Output the (x, y) coordinate of the center of the cell containing the given text.  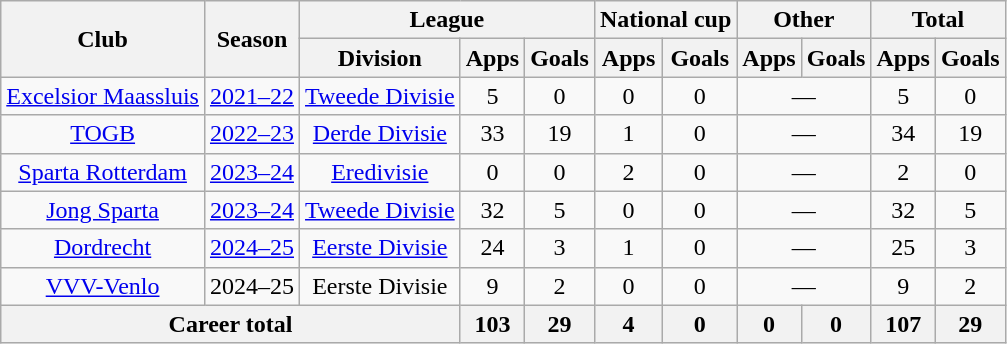
Total (938, 20)
Career total (230, 324)
103 (492, 324)
Other (804, 20)
Eredivisie (380, 172)
Season (252, 39)
24 (492, 248)
107 (903, 324)
TOGB (103, 134)
Division (380, 58)
VVV-Venlo (103, 286)
League (448, 20)
Derde Divisie (380, 134)
Excelsior Maassluis (103, 96)
Dordrecht (103, 248)
Jong Sparta (103, 210)
2022–23 (252, 134)
2021–22 (252, 96)
25 (903, 248)
National cup (665, 20)
Club (103, 39)
4 (628, 324)
33 (492, 134)
34 (903, 134)
Sparta Rotterdam (103, 172)
